Return the (X, Y) coordinate for the center point of the cell that contains the specified text.  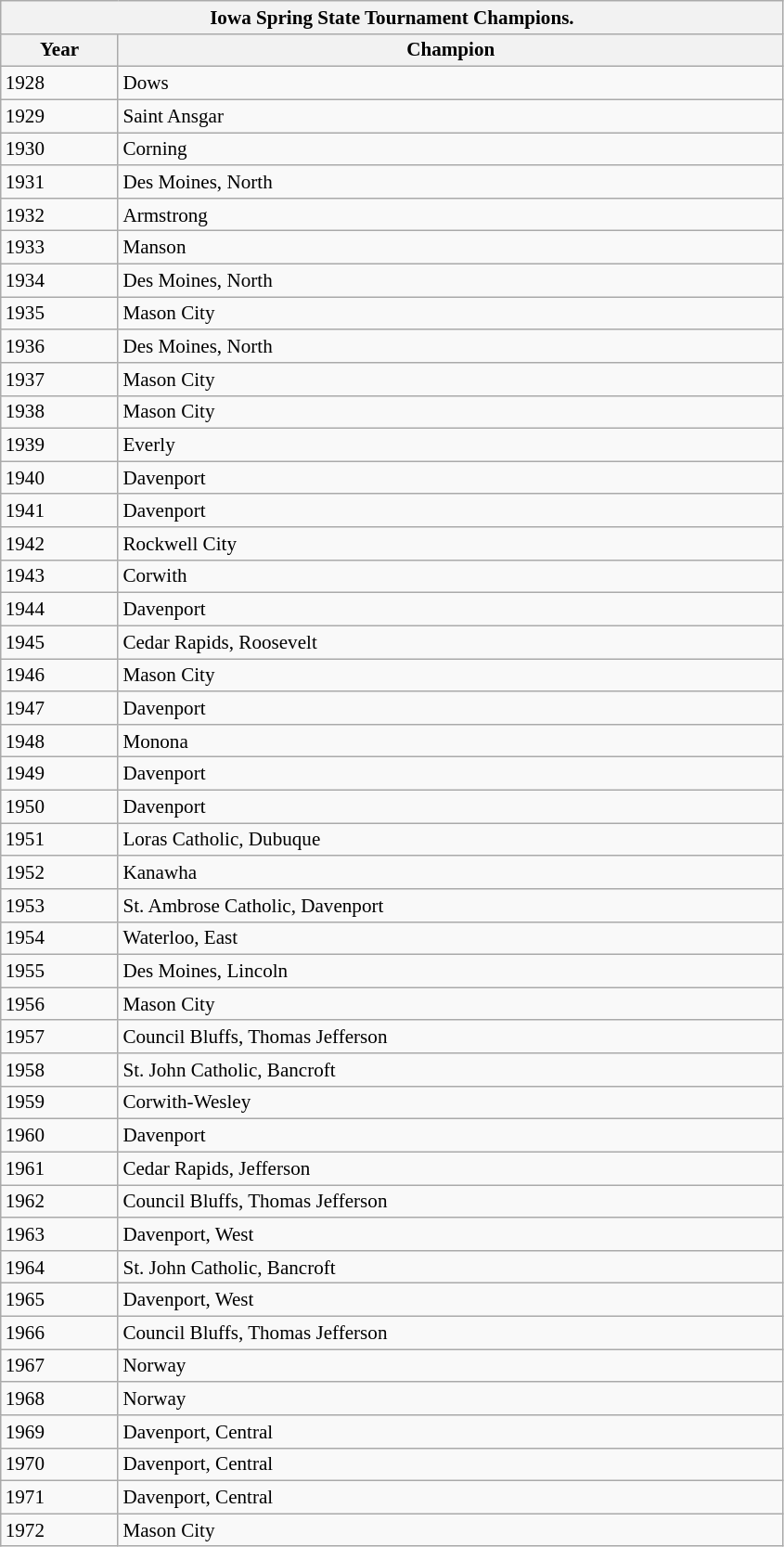
Monona (451, 741)
1957 (59, 1036)
Armstrong (451, 213)
1930 (59, 148)
1944 (59, 609)
1961 (59, 1167)
Cedar Rapids, Jefferson (451, 1167)
Cedar Rapids, Roosevelt (451, 642)
1928 (59, 84)
Dows (451, 84)
Rockwell City (451, 544)
Champion (451, 50)
1933 (59, 247)
Year (59, 50)
1949 (59, 774)
Corning (451, 148)
Corwith (451, 575)
1960 (59, 1136)
1943 (59, 575)
Des Moines, Lincoln (451, 971)
1956 (59, 1004)
1966 (59, 1333)
1971 (59, 1498)
1959 (59, 1102)
1954 (59, 937)
Manson (451, 247)
Kanawha (451, 872)
1953 (59, 906)
1972 (59, 1529)
Loras Catholic, Dubuque (451, 839)
1958 (59, 1069)
1939 (59, 445)
1970 (59, 1464)
1937 (59, 379)
1934 (59, 280)
Everly (451, 445)
Waterloo, East (451, 937)
1969 (59, 1431)
1955 (59, 971)
1946 (59, 676)
1962 (59, 1201)
1932 (59, 213)
1945 (59, 642)
1941 (59, 510)
Saint Ansgar (451, 115)
1940 (59, 477)
St. Ambrose Catholic, Davenport (451, 906)
1931 (59, 182)
1942 (59, 544)
Iowa Spring State Tournament Champions. (392, 17)
1968 (59, 1398)
Corwith-Wesley (451, 1102)
1967 (59, 1366)
1950 (59, 806)
1935 (59, 314)
1936 (59, 345)
1952 (59, 872)
1938 (59, 412)
1965 (59, 1299)
1948 (59, 741)
1929 (59, 115)
1963 (59, 1234)
1947 (59, 707)
1964 (59, 1266)
1951 (59, 839)
